Extract the [X, Y] coordinate from the center of the cell holding the provided text.  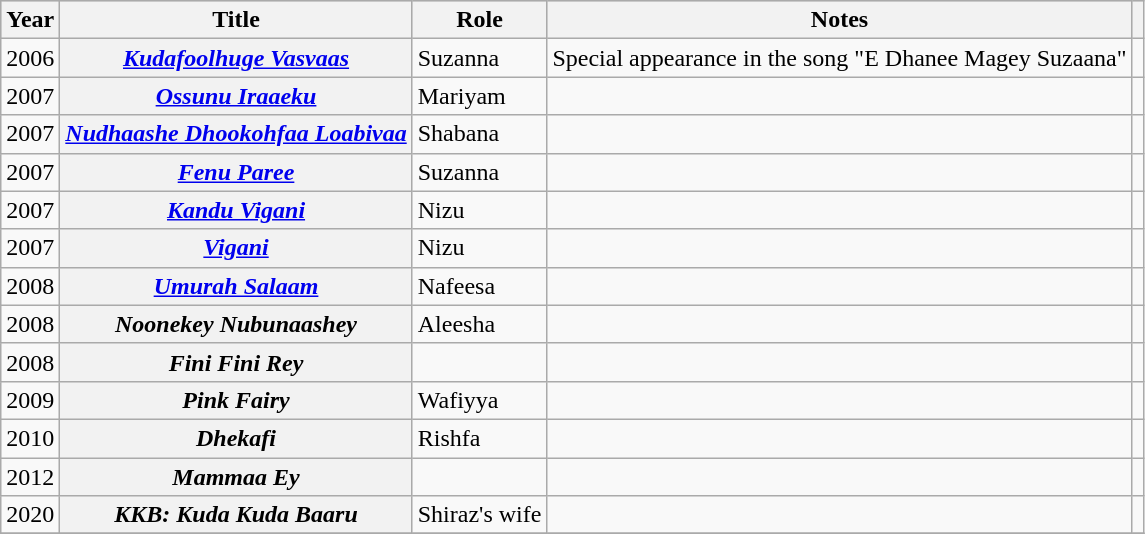
Pink Fairy [236, 400]
Nafeesa [480, 286]
Mammaa Ey [236, 477]
Umurah Salaam [236, 286]
Aleesha [480, 324]
2006 [30, 58]
Notes [840, 20]
Year [30, 20]
Kandu Vigani [236, 210]
Mariyam [480, 96]
Noonekey Nubunaashey [236, 324]
KKB: Kuda Kuda Baaru [236, 515]
Special appearance in the song "E Dhanee Magey Suzaana" [840, 58]
Wafiyya [480, 400]
2010 [30, 438]
Ossunu Iraaeku [236, 96]
Fini Fini Rey [236, 362]
Shiraz's wife [480, 515]
Dhekafi [236, 438]
Rishfa [480, 438]
Role [480, 20]
2009 [30, 400]
2012 [30, 477]
Fenu Paree [236, 172]
Shabana [480, 134]
2020 [30, 515]
Kudafoolhuge Vasvaas [236, 58]
Title [236, 20]
Vigani [236, 248]
Nudhaashe Dhookohfaa Loabivaa [236, 134]
